Scan for the cell matching the given text and deliver its (X, Y) coordinate at center. 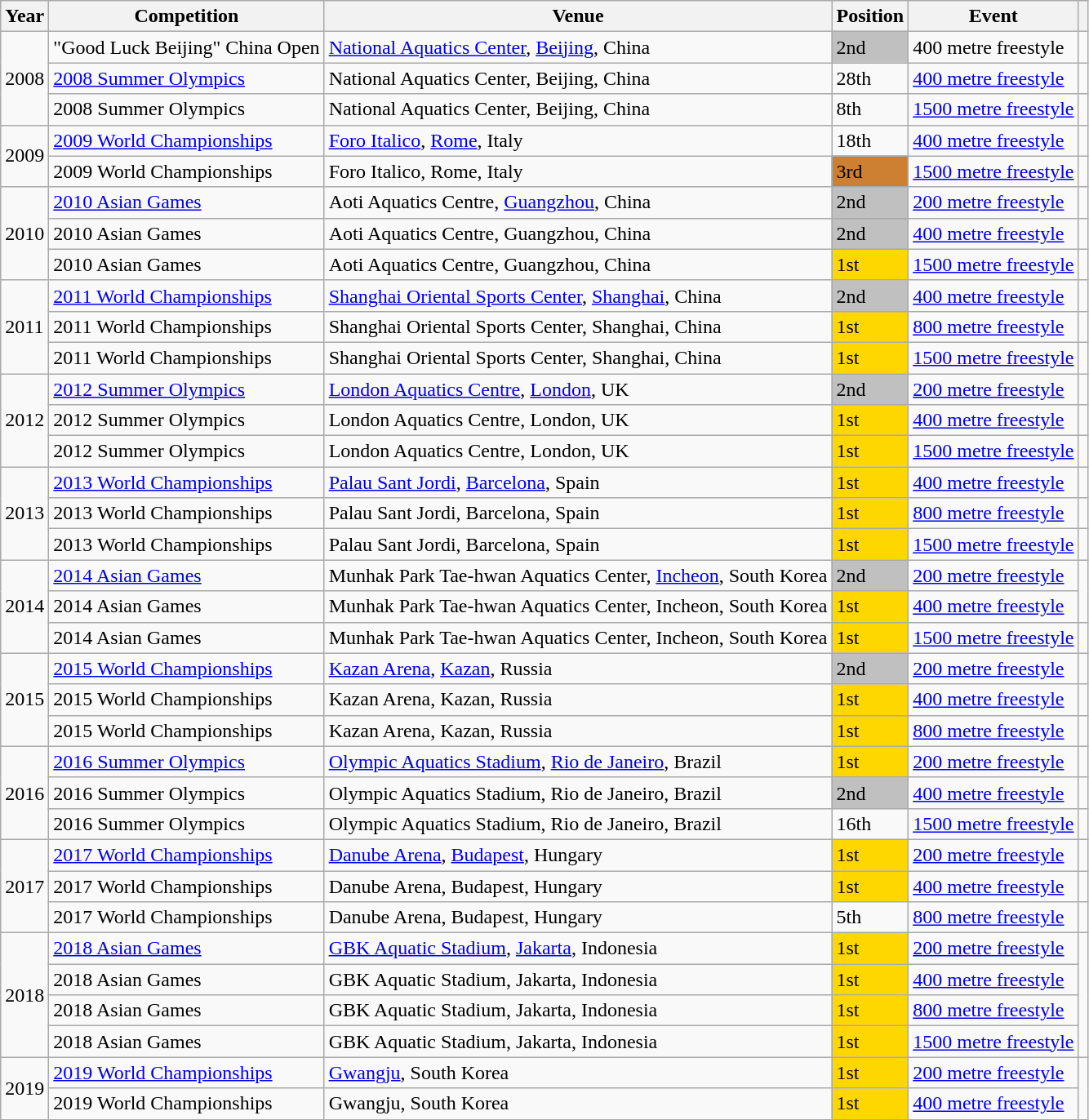
28th (870, 78)
18th (870, 140)
Competition (186, 16)
Venue (578, 16)
Event (993, 16)
16th (870, 824)
2011 (24, 327)
2017 (24, 886)
2015 (24, 700)
2012 (24, 420)
3rd (870, 171)
Year (24, 16)
2010 (24, 233)
2008 (24, 78)
"Good Luck Beijing" China Open (186, 47)
2019 (24, 1088)
5th (870, 918)
2016 (24, 793)
8th (870, 109)
2018 (24, 995)
Position (870, 16)
2013 (24, 513)
2014 (24, 607)
2009 (24, 156)
